Extract the [X, Y] coordinate from the center of the cell holding the provided text.  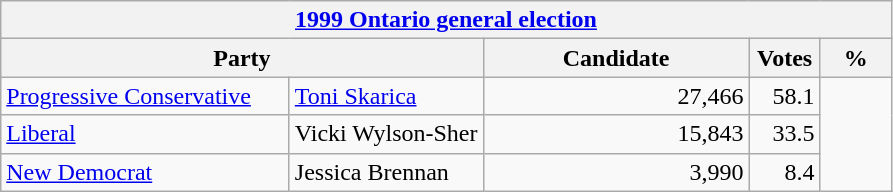
Vicki Wylson-Sher [386, 134]
Jessica Brennan [386, 172]
33.5 [784, 134]
Candidate [616, 58]
Toni Skarica [386, 96]
Votes [784, 58]
15,843 [616, 134]
1999 Ontario general election [446, 20]
27,466 [616, 96]
3,990 [616, 172]
8.4 [784, 172]
Progressive Conservative [146, 96]
Liberal [146, 134]
58.1 [784, 96]
% [856, 58]
New Democrat [146, 172]
Party [242, 58]
